Scan for the cell matching the given text and deliver its (x, y) coordinate at center. 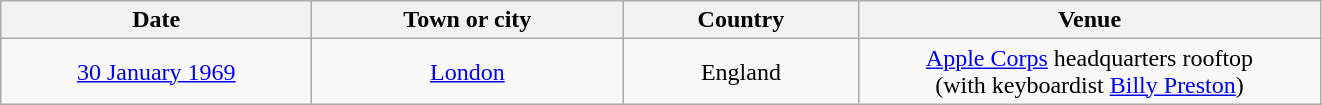
England (741, 72)
Country (741, 20)
Apple Corps headquarters rooftop(with keyboardist Billy Preston) (1090, 72)
30 January 1969 (156, 72)
Date (156, 20)
Town or city (468, 20)
Venue (1090, 20)
London (468, 72)
